Find where the given text appears and provide that cell's center as (x, y) coordinate. 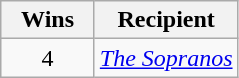
4 (48, 58)
Wins (48, 20)
Recipient (166, 20)
The Sopranos (166, 58)
